Extract the (x, y) coordinate from the center of the cell holding the provided text.  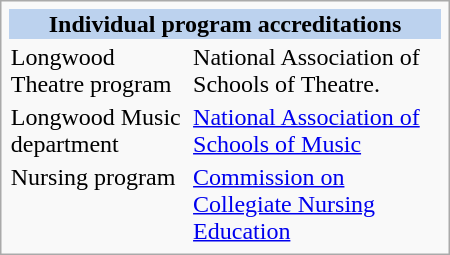
Commission on Collegiate Nursing Education (316, 204)
Longwood Music department (98, 130)
National Association of Schools of Theatre. (316, 70)
Individual program accreditations (224, 24)
Longwood Theatre program (98, 70)
National Association of Schools of Music (316, 130)
Nursing program (98, 204)
